Extract the (x, y) coordinate from the center of the cell holding the provided text.  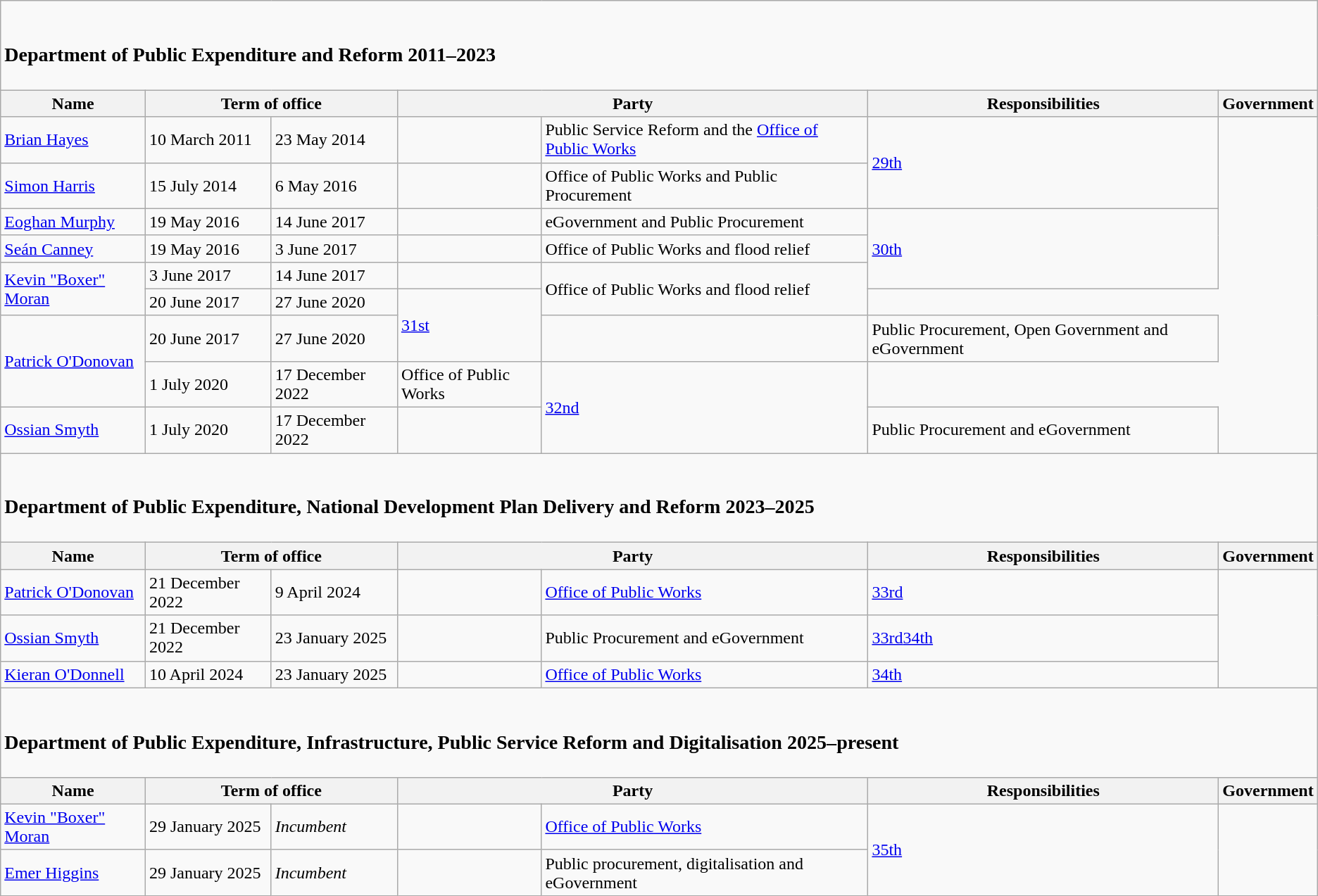
35th (1043, 850)
32nd (705, 407)
9 April 2024 (334, 593)
Public Procurement, Open Government and eGovernment (1043, 338)
Kieran O'Donnell (73, 674)
30th (1043, 248)
Office of Public Works and Public Procurement (705, 186)
Department of Public Expenditure, National Development Plan Delivery and Reform 2023–2025 (659, 498)
Department of Public Expenditure and Reform 2011–2023 (659, 45)
Seán Canney (73, 248)
Simon Harris (73, 186)
23 May 2014 (334, 139)
15 July 2014 (208, 186)
6 May 2016 (334, 186)
34th (1043, 674)
eGovernment and Public Procurement (705, 222)
29th (1043, 163)
Public procurement, digitalisation and eGovernment (705, 873)
31st (469, 325)
Department of Public Expenditure, Infrastructure, Public Service Reform and Digitalisation 2025–present (659, 732)
10 March 2011 (208, 139)
33rd34th (1043, 638)
33rd (1043, 593)
Eoghan Murphy (73, 222)
Brian Hayes (73, 139)
Public Service Reform and the Office of Public Works (705, 139)
Emer Higgins (73, 873)
10 April 2024 (208, 674)
